Capture the cell that displays the provided text and extract its (x, y) central coordinate. 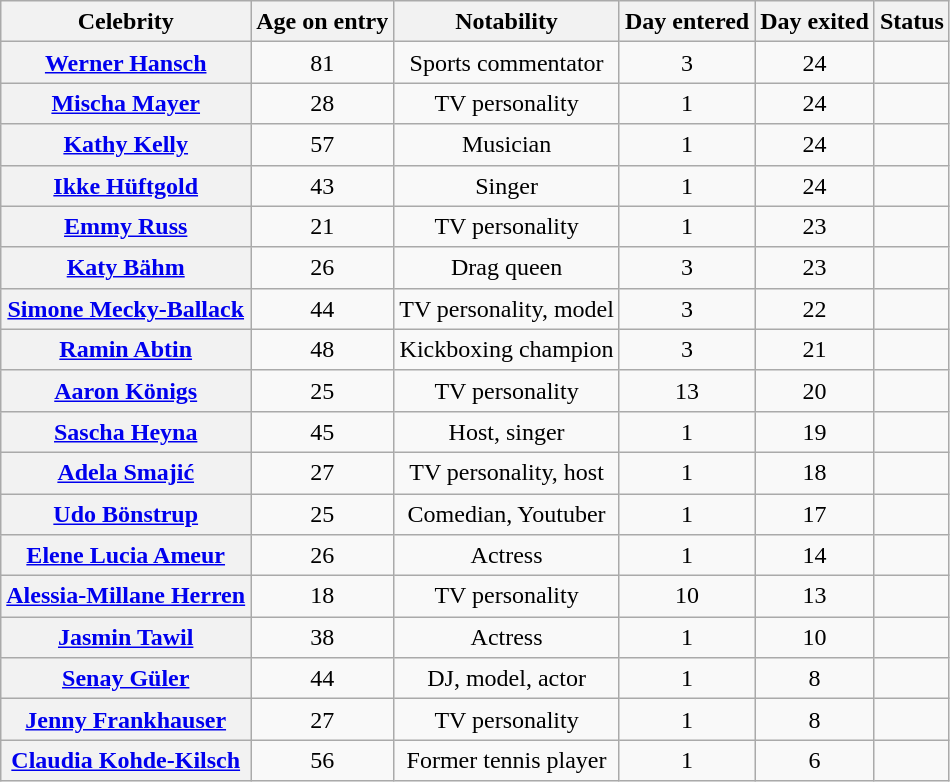
22 (815, 308)
Celebrity (126, 22)
Alessia-Millane Herren (126, 596)
Aaron Königs (126, 390)
28 (322, 104)
57 (322, 144)
Adela Smajić (126, 472)
Katy Bähm (126, 268)
Status (912, 22)
14 (815, 556)
DJ, model, actor (507, 678)
Elene Lucia Ameur (126, 556)
Sports commentator (507, 62)
Kickboxing champion (507, 350)
TV personality, model (507, 308)
45 (322, 432)
Host, singer (507, 432)
Claudia Kohde-Kilsch (126, 760)
Ikke Hüftgold (126, 186)
20 (815, 390)
Mischa Mayer (126, 104)
6 (815, 760)
TV personality, host (507, 472)
Former tennis player (507, 760)
Day exited (815, 22)
Sascha Heyna (126, 432)
Kathy Kelly (126, 144)
Musician (507, 144)
38 (322, 638)
Senay Güler (126, 678)
17 (815, 514)
Udo Bönstrup (126, 514)
Comedian, Youtuber (507, 514)
81 (322, 62)
Notability (507, 22)
Simone Mecky-Ballack (126, 308)
Jasmin Tawil (126, 638)
Drag queen (507, 268)
Jenny Frankhauser (126, 720)
Ramin Abtin (126, 350)
48 (322, 350)
Singer (507, 186)
Werner Hansch (126, 62)
Day entered (686, 22)
56 (322, 760)
Emmy Russ (126, 226)
Age on entry (322, 22)
19 (815, 432)
43 (322, 186)
